Locate the cell with the specified text and output its (x, y) center coordinate. 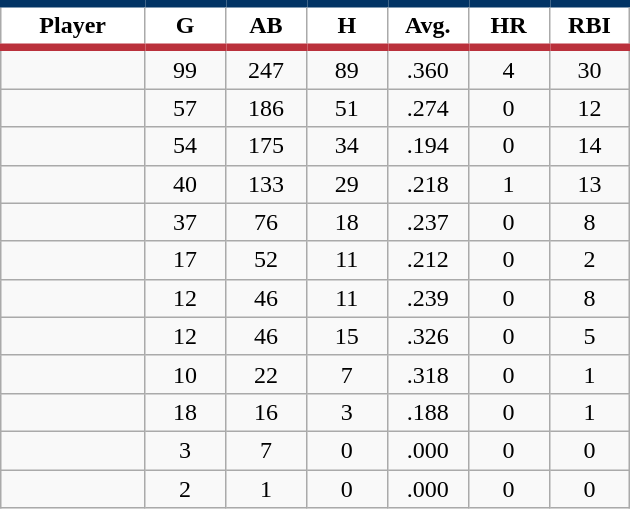
Avg. (428, 26)
.239 (428, 298)
247 (266, 68)
AB (266, 26)
HR (508, 26)
16 (266, 412)
5 (590, 336)
17 (186, 260)
133 (266, 184)
34 (346, 146)
37 (186, 222)
Player (73, 26)
H (346, 26)
.326 (428, 336)
186 (266, 108)
.360 (428, 68)
54 (186, 146)
.188 (428, 412)
30 (590, 68)
29 (346, 184)
22 (266, 374)
57 (186, 108)
.218 (428, 184)
13 (590, 184)
.237 (428, 222)
RBI (590, 26)
.194 (428, 146)
175 (266, 146)
.212 (428, 260)
89 (346, 68)
51 (346, 108)
.274 (428, 108)
52 (266, 260)
.318 (428, 374)
10 (186, 374)
76 (266, 222)
14 (590, 146)
4 (508, 68)
G (186, 26)
40 (186, 184)
15 (346, 336)
99 (186, 68)
